Identify which cell holds the provided text, then report its [X, Y] central coordinate. 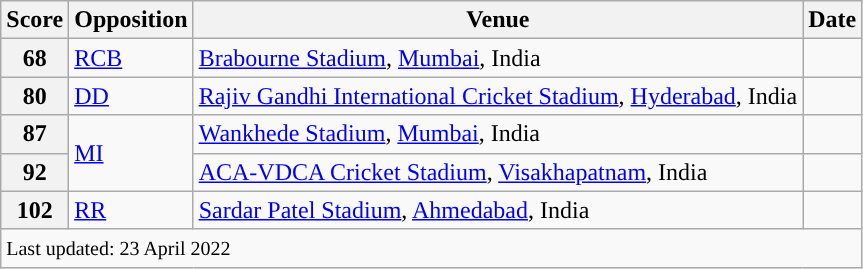
68 [35, 58]
Date [832, 20]
Sardar Patel Stadium, Ahmedabad, India [498, 210]
Last updated: 23 April 2022 [432, 248]
RR [131, 210]
DD [131, 96]
ACA-VDCA Cricket Stadium, Visakhapatnam, India [498, 172]
Opposition [131, 20]
RCB [131, 58]
102 [35, 210]
Wankhede Stadium, Mumbai, India [498, 134]
Brabourne Stadium, Mumbai, India [498, 58]
Score [35, 20]
87 [35, 134]
Rajiv Gandhi International Cricket Stadium, Hyderabad, India [498, 96]
92 [35, 172]
MI [131, 153]
Venue [498, 20]
80 [35, 96]
